For the text-containing cell, return its midpoint in (X, Y) coordinate format. 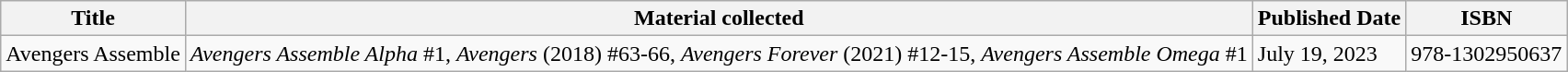
Avengers Assemble (94, 54)
978-1302950637 (1487, 54)
Material collected (719, 18)
Published Date (1329, 18)
Title (94, 18)
July 19, 2023 (1329, 54)
ISBN (1487, 18)
Avengers Assemble Alpha #1, Avengers (2018) #63-66, Avengers Forever (2021) #12-15, Avengers Assemble Omega #1 (719, 54)
